Provide the (x, y) coordinate of the cell's center where the given text is located.  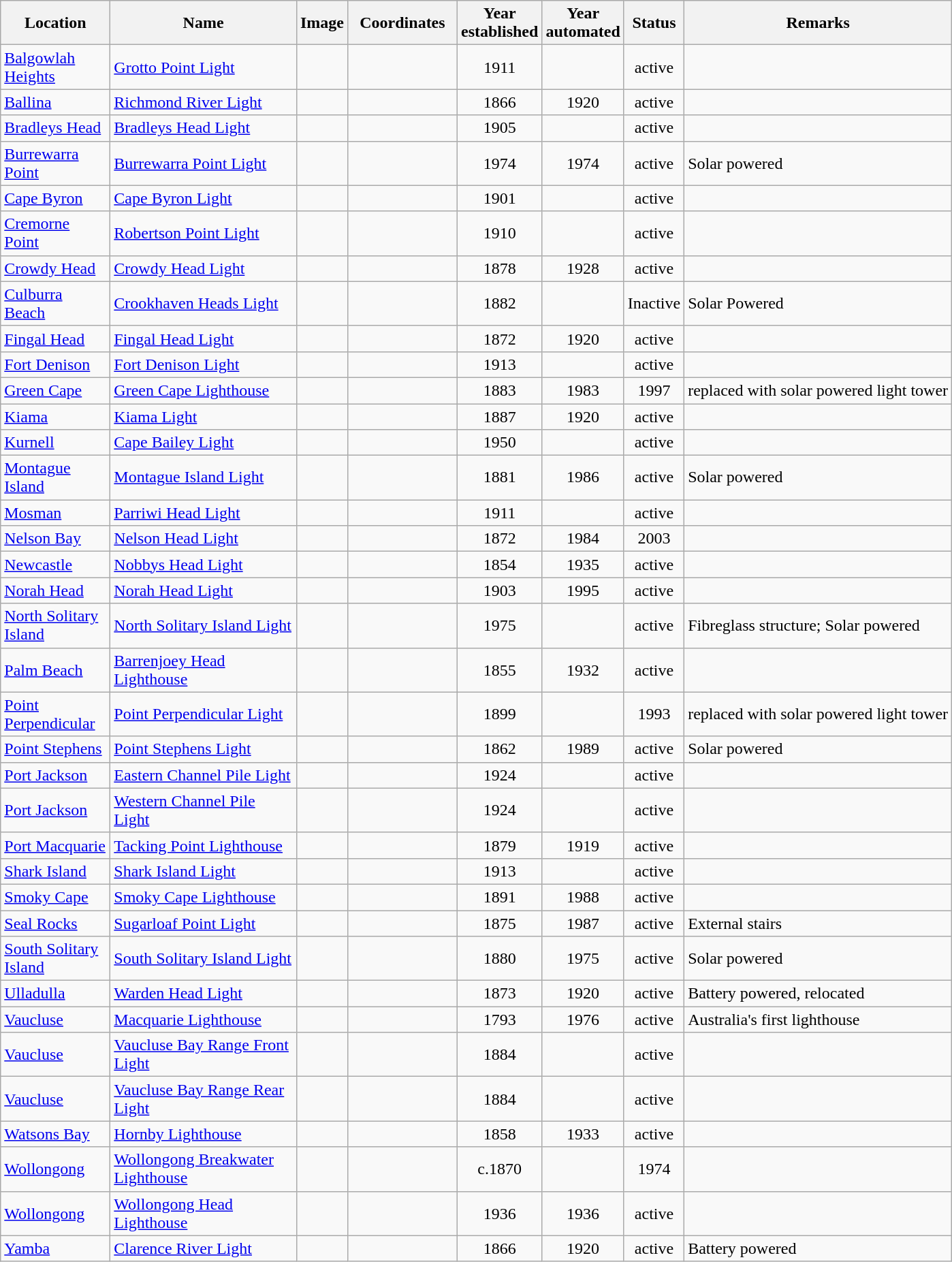
South Solitary Island Light (204, 959)
Cape Byron Light (204, 198)
Remarks (819, 23)
1881 (499, 478)
1986 (583, 478)
1862 (499, 749)
1919 (583, 845)
1879 (499, 845)
Robertson Point Light (204, 233)
1950 (499, 443)
Crowdy Head (56, 268)
Vaucluse Bay Range Front Light (204, 1054)
Port Macquarie (56, 845)
Nelson Head Light (204, 539)
Fort Denison Light (204, 364)
Western Channel Pile Light (204, 810)
Crookhaven Heads Light (204, 304)
1878 (499, 268)
Kurnell (56, 443)
1989 (583, 749)
Montague Island (56, 478)
Battery powered, relocated (819, 994)
Hornby Lighthouse (204, 1134)
Fort Denison (56, 364)
1987 (583, 923)
Image (321, 23)
1983 (583, 390)
Tacking Point Lighthouse (204, 845)
Wollongong Breakwater Lighthouse (204, 1169)
Clarence River Light (204, 1248)
Balgowlah Heights (56, 67)
Parriwi Head Light (204, 513)
Burrewarra Point Light (204, 163)
Nobbys Head Light (204, 565)
1901 (499, 198)
1891 (499, 897)
Watsons Bay (56, 1134)
Culburra Beach (56, 304)
Bradleys Head Light (204, 128)
1976 (583, 1020)
1883 (499, 390)
Fingal Head Light (204, 338)
Richmond River Light (204, 102)
Green Cape Lighthouse (204, 390)
1882 (499, 304)
1858 (499, 1134)
South Solitary Island (56, 959)
1875 (499, 923)
Inactive (654, 304)
Green Cape (56, 390)
1997 (654, 390)
1793 (499, 1020)
Warden Head Light (204, 994)
Nelson Bay (56, 539)
Yamba (56, 1248)
Vaucluse Bay Range Rear Light (204, 1099)
1905 (499, 128)
Yearautomated (583, 23)
Burrewarra Point (56, 163)
Point Stephens (56, 749)
1933 (583, 1134)
Palm Beach (56, 670)
Bradleys Head (56, 128)
Newcastle (56, 565)
Cremorne Point (56, 233)
Norah Head (56, 590)
Eastern Channel Pile Light (204, 775)
Macquarie Lighthouse (204, 1020)
Kiama (56, 416)
Fibreglass structure; Solar powered (819, 625)
Coordinates (402, 23)
Name (204, 23)
1887 (499, 416)
2003 (654, 539)
Barrenjoey Head Lighthouse (204, 670)
Mosman (56, 513)
Point Perpendicular (56, 714)
Shark Island Light (204, 871)
Status (654, 23)
Smoky Cape Lighthouse (204, 897)
1880 (499, 959)
External stairs (819, 923)
Shark Island (56, 871)
Battery powered (819, 1248)
Australia's first lighthouse (819, 1020)
1988 (583, 897)
Cape Bailey Light (204, 443)
Point Stephens Light (204, 749)
Ballina (56, 102)
Sugarloaf Point Light (204, 923)
1910 (499, 233)
1855 (499, 670)
Solar Powered (819, 304)
North Solitary Island (56, 625)
Ulladulla (56, 994)
Cape Byron (56, 198)
Montague Island Light (204, 478)
1984 (583, 539)
North Solitary Island Light (204, 625)
1854 (499, 565)
c.1870 (499, 1169)
Fingal Head (56, 338)
1995 (583, 590)
Yearestablished (499, 23)
1932 (583, 670)
Location (56, 23)
1935 (583, 565)
1903 (499, 590)
Wollongong Head Lighthouse (204, 1214)
1993 (654, 714)
1873 (499, 994)
Grotto Point Light (204, 67)
1928 (583, 268)
Norah Head Light (204, 590)
Crowdy Head Light (204, 268)
Kiama Light (204, 416)
Point Perpendicular Light (204, 714)
Smoky Cape (56, 897)
1899 (499, 714)
Seal Rocks (56, 923)
